For the text-containing cell, return its midpoint in [X, Y] coordinate format. 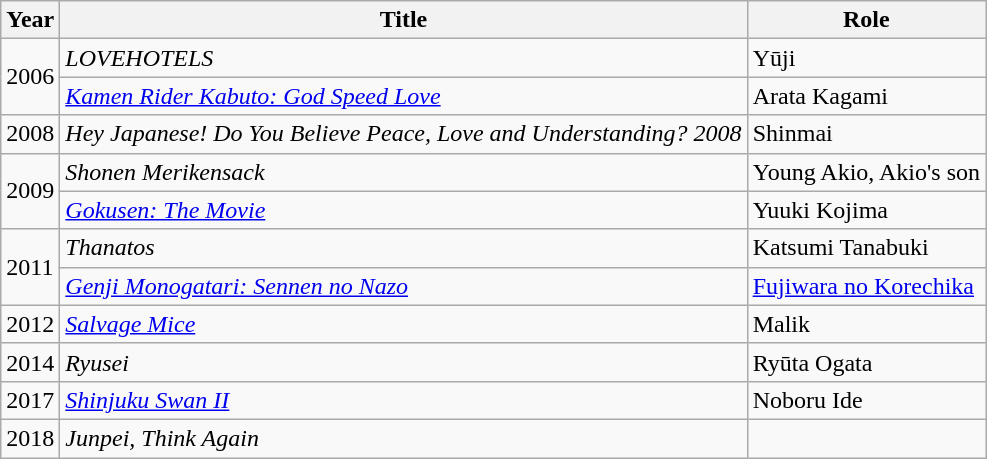
Fujiwara no Korechika [866, 286]
2006 [30, 77]
Gokusen: The Movie [404, 210]
Role [866, 20]
2014 [30, 362]
Thanatos [404, 248]
Junpei, Think Again [404, 438]
2009 [30, 191]
Salvage Mice [404, 324]
LOVEHOTELS [404, 58]
Noboru Ide [866, 400]
2017 [30, 400]
Young Akio, Akio's son [866, 172]
Ryūta Ogata [866, 362]
Shinjuku Swan II [404, 400]
Hey Japanese! Do You Believe Peace, Love and Understanding? 2008 [404, 134]
Ryusei [404, 362]
2012 [30, 324]
Shonen Merikensack [404, 172]
2011 [30, 267]
Malik [866, 324]
Title [404, 20]
Arata Kagami [866, 96]
Yuuki Kojima [866, 210]
2008 [30, 134]
2018 [30, 438]
Kamen Rider Kabuto: God Speed Love [404, 96]
Yūji [866, 58]
Shinmai [866, 134]
Year [30, 20]
Genji Monogatari: Sennen no Nazo [404, 286]
Katsumi Tanabuki [866, 248]
